Search for the cell housing the specified text and yield its (x, y) center coordinate. 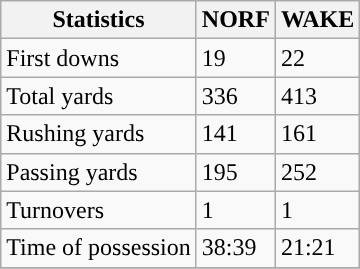
336 (236, 96)
21:21 (317, 248)
413 (317, 96)
Turnovers (99, 210)
Total yards (99, 96)
252 (317, 172)
22 (317, 58)
161 (317, 134)
Rushing yards (99, 134)
141 (236, 134)
195 (236, 172)
Passing yards (99, 172)
19 (236, 58)
NORF (236, 20)
WAKE (317, 20)
First downs (99, 58)
Statistics (99, 20)
Time of possession (99, 248)
38:39 (236, 248)
